Capture the cell that displays the provided text and extract its [X, Y] central coordinate. 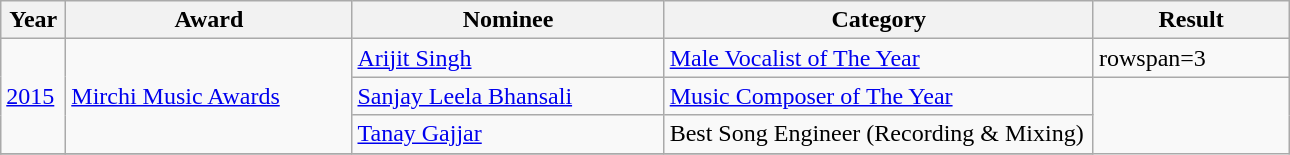
Music Composer of The Year [878, 96]
Male Vocalist of The Year [878, 58]
rowspan=3 [1190, 58]
Result [1190, 20]
Mirchi Music Awards [209, 96]
Tanay Gajjar [508, 134]
Nominee [508, 20]
Arijit Singh [508, 58]
Award [209, 20]
Year [34, 20]
Best Song Engineer (Recording & Mixing) [878, 134]
2015 [34, 96]
Category [878, 20]
Sanjay Leela Bhansali [508, 96]
